Capture the cell that displays the provided text and extract its [x, y] central coordinate. 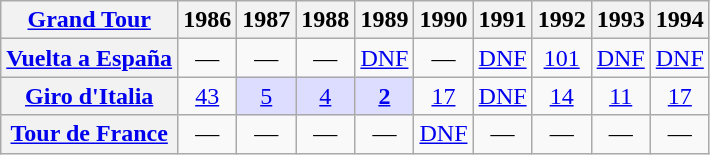
1990 [444, 20]
1988 [326, 20]
Tour de France [90, 134]
1994 [680, 20]
14 [562, 96]
101 [562, 58]
4 [326, 96]
Grand Tour [90, 20]
Vuelta a España [90, 58]
Giro d'Italia [90, 96]
43 [208, 96]
1991 [502, 20]
1992 [562, 20]
1987 [266, 20]
1993 [620, 20]
5 [266, 96]
1986 [208, 20]
11 [620, 96]
1989 [384, 20]
2 [384, 96]
